Search for the cell housing the specified text and yield its (x, y) center coordinate. 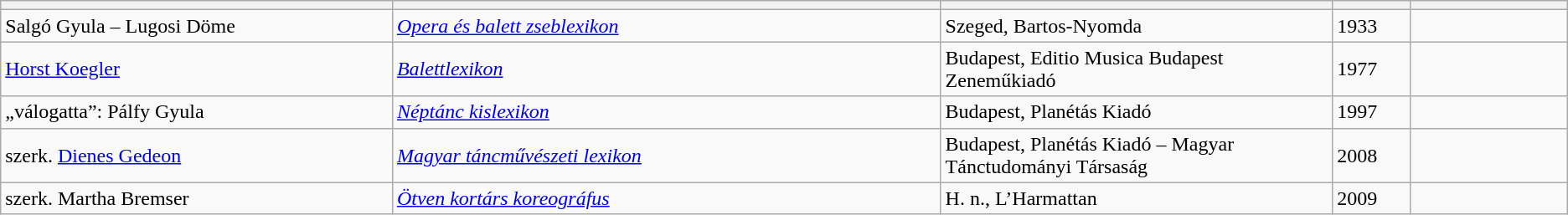
Horst Koegler (197, 69)
1933 (1372, 26)
H. n., L’Harmattan (1137, 198)
Opera és balett zseblexikon (667, 26)
Magyar táncművészeti lexikon (667, 156)
Szeged, Bartos-Nyomda (1137, 26)
2009 (1372, 198)
1977 (1372, 69)
1997 (1372, 112)
Ötven kortárs koreográfus (667, 198)
Salgó Gyula – Lugosi Döme (197, 26)
szerk. Dienes Gedeon (197, 156)
Néptánc kislexikon (667, 112)
Budapest, Planétás Kiadó (1137, 112)
Budapest, Planétás Kiadó – Magyar Tánctudományi Társaság (1137, 156)
szerk. Martha Bremser (197, 198)
„válogatta”: Pálfy Gyula (197, 112)
Budapest, Editio Musica Budapest Zeneműkiadó (1137, 69)
2008 (1372, 156)
Balettlexikon (667, 69)
